Return the [X, Y] coordinate for the center point of the cell that contains the specified text.  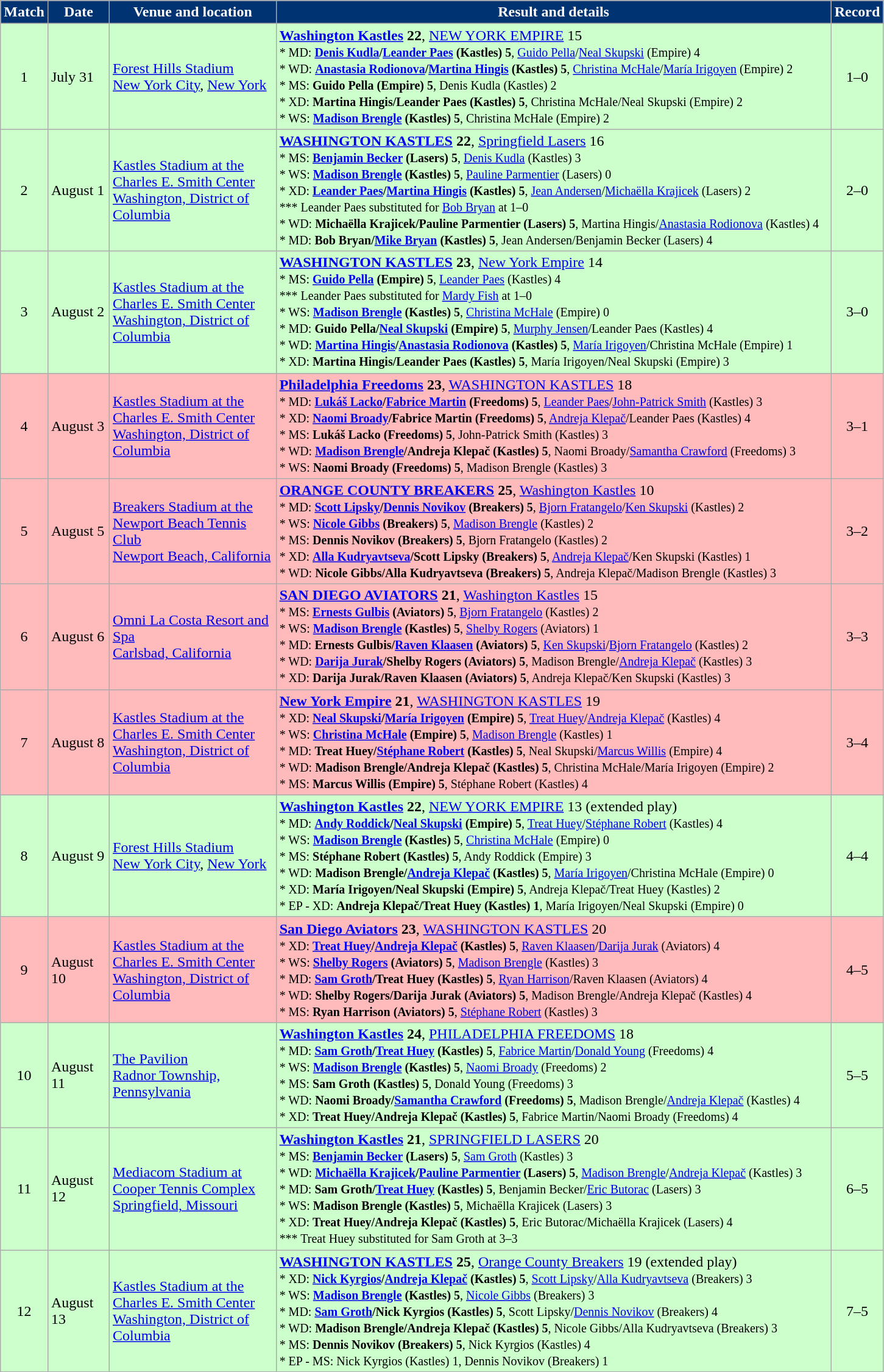
Venue and location [193, 12]
5 [24, 531]
3–0 [857, 312]
10 [24, 1075]
Result and details [553, 12]
3 [24, 312]
Breakers Stadium at the Newport Beach Tennis ClubNewport Beach, California [193, 531]
2–0 [857, 190]
Date [78, 12]
July 31 [78, 77]
9 [24, 969]
August 9 [78, 856]
6 [24, 636]
3–4 [857, 742]
11 [24, 1189]
August 3 [78, 425]
August 11 [78, 1075]
August 1 [78, 190]
Match [24, 12]
5–5 [857, 1075]
6–5 [857, 1189]
4–4 [857, 856]
12 [24, 1310]
1–0 [857, 77]
August 8 [78, 742]
2 [24, 190]
August 10 [78, 969]
Record [857, 12]
7 [24, 742]
August 13 [78, 1310]
7–5 [857, 1310]
August 12 [78, 1189]
August 6 [78, 636]
4 [24, 425]
1 [24, 77]
3–1 [857, 425]
8 [24, 856]
August 5 [78, 531]
3–2 [857, 531]
The PavilionRadnor Township, Pennsylvania [193, 1075]
4–5 [857, 969]
Mediacom Stadium at Cooper Tennis ComplexSpringfield, Missouri [193, 1189]
August 2 [78, 312]
3–3 [857, 636]
Omni La Costa Resort and SpaCarlsbad, California [193, 636]
